Locate the cell with the specified text and output its [x, y] center coordinate. 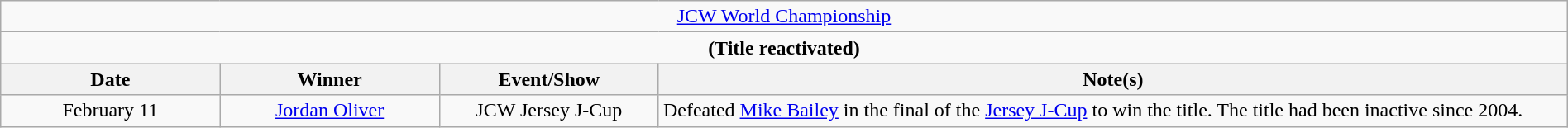
Note(s) [1113, 79]
Winner [329, 79]
Jordan Oliver [329, 111]
Event/Show [549, 79]
Defeated Mike Bailey in the final of the Jersey J-Cup to win the title. The title had been inactive since 2004. [1113, 111]
February 11 [111, 111]
Date [111, 79]
JCW Jersey J-Cup [549, 111]
(Title reactivated) [784, 48]
JCW World Championship [784, 17]
